Output the (X, Y) coordinate of the center of the cell containing the given text.  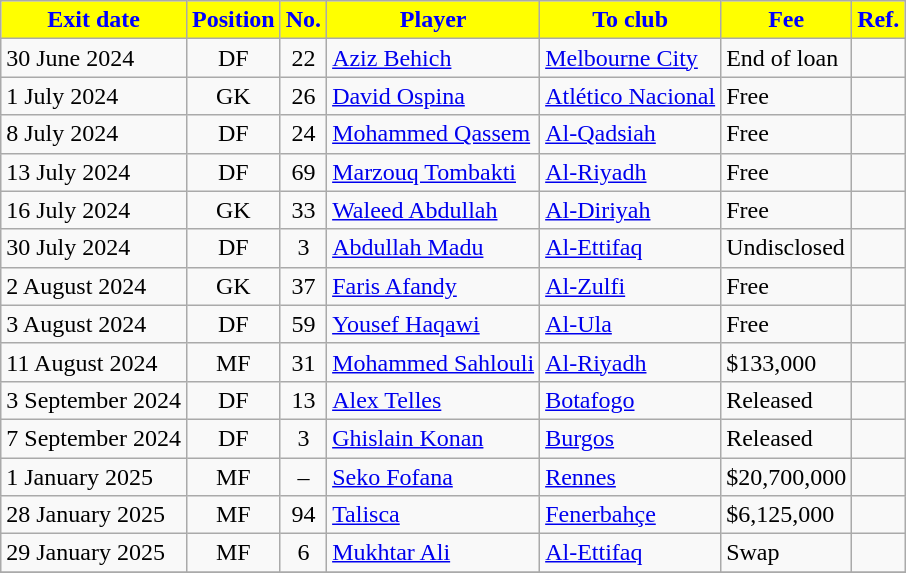
6 (303, 553)
Mohammed Qassem (434, 134)
Abdullah Madu (434, 248)
$20,700,000 (786, 477)
Mukhtar Ali (434, 553)
Talisca (434, 515)
94 (303, 515)
11 August 2024 (94, 362)
28 January 2025 (94, 515)
33 (303, 210)
Yousef Haqawi (434, 324)
Mohammed Sahlouli (434, 362)
Exit date (94, 20)
16 July 2024 (94, 210)
Aziz Behich (434, 58)
7 September 2024 (94, 438)
3 September 2024 (94, 400)
$133,000 (786, 362)
69 (303, 172)
Rennes (630, 477)
Faris Afandy (434, 286)
Al-Ula (630, 324)
Botafogo (630, 400)
Seko Fofana (434, 477)
No. (303, 20)
2 August 2024 (94, 286)
13 (303, 400)
37 (303, 286)
Burgos (630, 438)
8 July 2024 (94, 134)
To club (630, 20)
Undisclosed (786, 248)
Position (233, 20)
13 July 2024 (94, 172)
Swap (786, 553)
$6,125,000 (786, 515)
Al-Zulfi (630, 286)
End of loan (786, 58)
Alex Telles (434, 400)
Melbourne City (630, 58)
31 (303, 362)
30 June 2024 (94, 58)
1 January 2025 (94, 477)
24 (303, 134)
1 July 2024 (94, 96)
Ghislain Konan (434, 438)
Marzouq Tombakti (434, 172)
Al-Qadsiah (630, 134)
Ref. (878, 20)
David Ospina (434, 96)
26 (303, 96)
3 August 2024 (94, 324)
Atlético Nacional (630, 96)
Fee (786, 20)
Waleed Abdullah (434, 210)
Al-Diriyah (630, 210)
22 (303, 58)
Player (434, 20)
– (303, 477)
59 (303, 324)
Fenerbahçe (630, 515)
30 July 2024 (94, 248)
29 January 2025 (94, 553)
